From the cell containing the given text, extract its center point as [X, Y] coordinate. 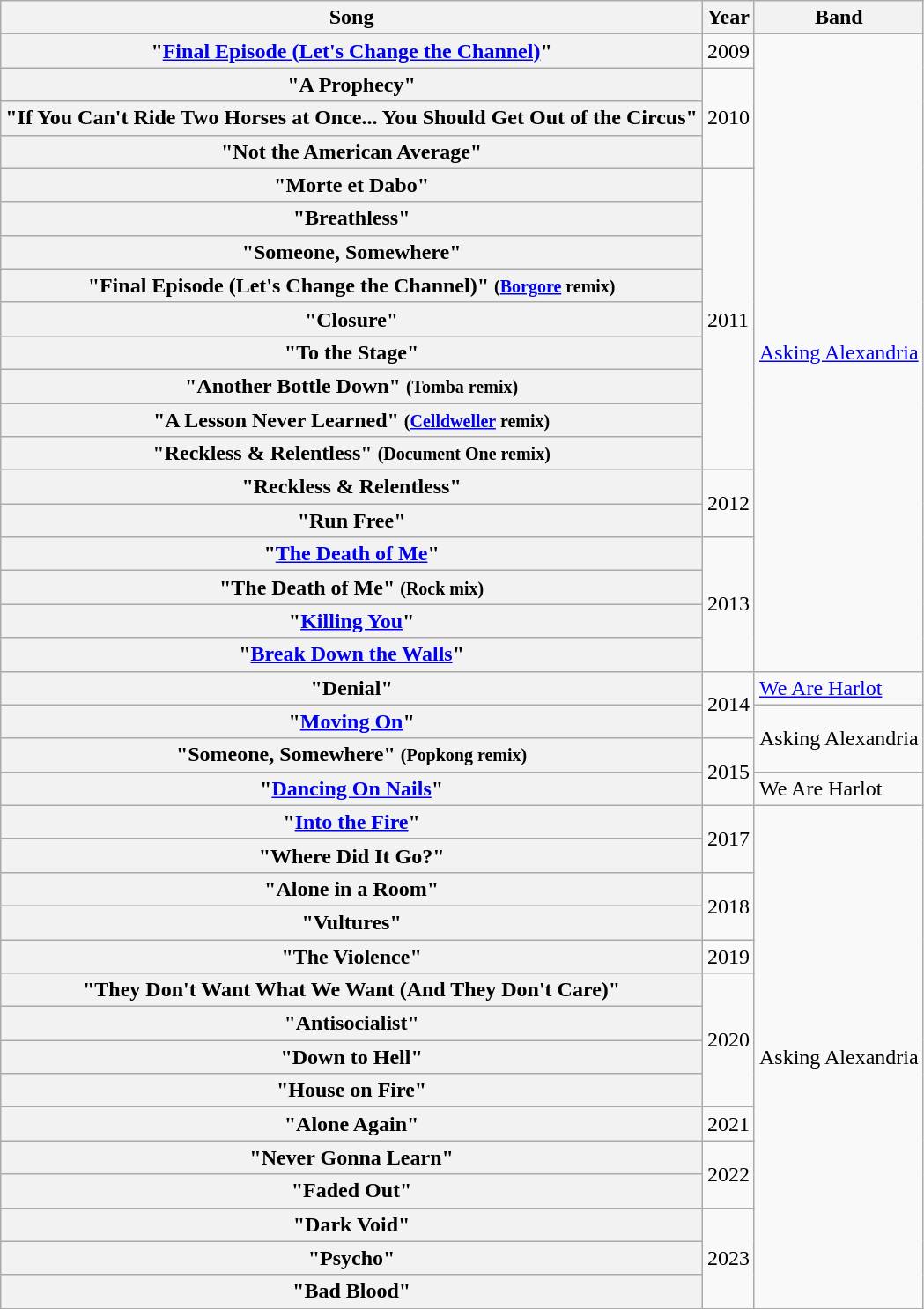
"A Prophecy" [352, 85]
2019 [728, 956]
"Killing You" [352, 621]
2021 [728, 1124]
"Where Did It Go?" [352, 855]
2015 [728, 772]
"Final Episode (Let's Change the Channel)" [352, 51]
2022 [728, 1174]
"Run Free" [352, 521]
"Psycho" [352, 1258]
"Bad Blood" [352, 1291]
"Reckless & Relentless" (Document One remix) [352, 454]
"Final Episode (Let's Change the Channel)" (Borgore remix) [352, 285]
"If You Can't Ride Two Horses at Once... You Should Get Out of the Circus" [352, 118]
Year [728, 18]
"Antisocialist" [352, 1024]
"Never Gonna Learn" [352, 1157]
"Alone Again" [352, 1124]
"House on Fire" [352, 1091]
"Another Bottle Down" (Tomba remix) [352, 386]
2018 [728, 906]
2011 [728, 319]
"Down to Hell" [352, 1057]
"Someone, Somewhere" [352, 252]
2023 [728, 1258]
"Denial" [352, 688]
"The Violence" [352, 956]
Band [839, 18]
2014 [728, 705]
"Dark Void" [352, 1224]
"The Death of Me" (Rock mix) [352, 588]
"Dancing On Nails" [352, 788]
"Alone in a Room" [352, 889]
"Break Down the Walls" [352, 654]
"Not the American Average" [352, 152]
"Someone, Somewhere" (Popkong remix) [352, 755]
"Vultures" [352, 922]
2020 [728, 1040]
2013 [728, 604]
2009 [728, 51]
Song [352, 18]
2017 [728, 839]
"Morte et Dabo" [352, 185]
"To the Stage" [352, 352]
"The Death of Me" [352, 554]
"Reckless & Relentless" [352, 487]
"Faded Out" [352, 1191]
"A Lesson Never Learned" (Celldweller remix) [352, 420]
"Breathless" [352, 218]
"Moving On" [352, 721]
2010 [728, 118]
2012 [728, 504]
"They Don't Want What We Want (And They Don't Care)" [352, 990]
"Into the Fire" [352, 822]
"Closure" [352, 319]
